From the cell containing the given text, extract its center point as (X, Y) coordinate. 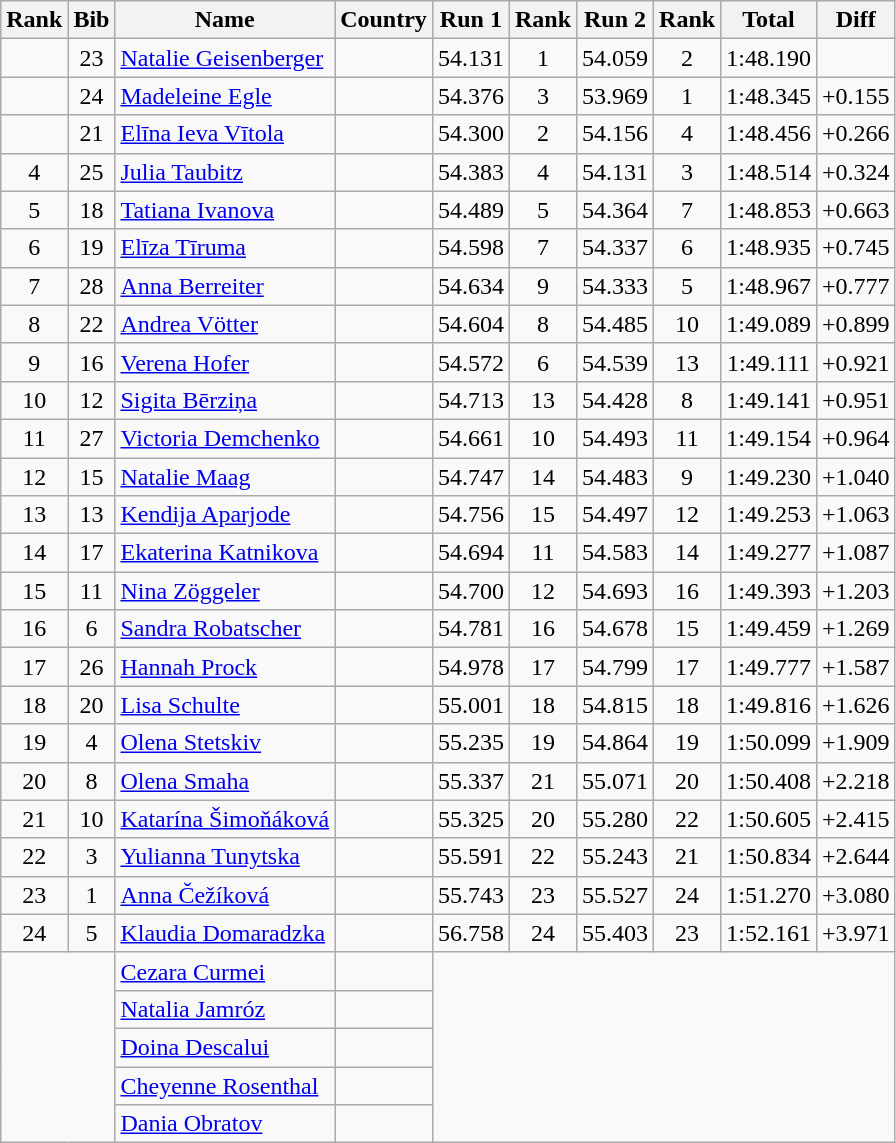
1:49.253 (769, 515)
+1.626 (856, 705)
54.799 (616, 667)
55.527 (616, 895)
1:50.099 (769, 743)
Anna Čežíková (225, 895)
Dania Obratov (225, 1124)
54.693 (616, 591)
54.756 (470, 515)
54.572 (470, 362)
+2.218 (856, 781)
54.583 (616, 553)
Country (384, 20)
54.661 (470, 438)
1:49.111 (769, 362)
+0.745 (856, 248)
+0.964 (856, 438)
Cheyenne Rosenthal (225, 1085)
+0.663 (856, 210)
+1.587 (856, 667)
+1.063 (856, 515)
54.497 (616, 515)
1:49.089 (769, 324)
Name (225, 20)
+0.921 (856, 362)
54.678 (616, 629)
+1.909 (856, 743)
1:49.154 (769, 438)
28 (92, 286)
1:49.393 (769, 591)
1:50.834 (769, 857)
1:48.456 (769, 134)
Sigita Bērziņa (225, 400)
54.428 (616, 400)
Run 2 (616, 20)
Madeleine Egle (225, 96)
54.383 (470, 172)
+0.155 (856, 96)
1:49.277 (769, 553)
1:49.230 (769, 477)
1:50.408 (769, 781)
54.634 (470, 286)
+2.415 (856, 819)
55.325 (470, 819)
1:49.459 (769, 629)
Run 1 (470, 20)
Anna Berreiter (225, 286)
54.485 (616, 324)
54.713 (470, 400)
1:48.853 (769, 210)
Klaudia Domaradzka (225, 933)
Elīza Tīruma (225, 248)
Verena Hofer (225, 362)
54.489 (470, 210)
54.978 (470, 667)
55.071 (616, 781)
+0.951 (856, 400)
Ekaterina Katnikova (225, 553)
1:48.967 (769, 286)
54.376 (470, 96)
Doina Descalui (225, 1047)
1:49.141 (769, 400)
54.059 (616, 58)
55.337 (470, 781)
55.591 (470, 857)
1:48.935 (769, 248)
1:50.605 (769, 819)
Lisa Schulte (225, 705)
+0.324 (856, 172)
54.694 (470, 553)
1:49.777 (769, 667)
54.483 (616, 477)
54.598 (470, 248)
Yulianna Tunytska (225, 857)
55.403 (616, 933)
Julia Taubitz (225, 172)
54.364 (616, 210)
1:48.190 (769, 58)
Elīna Ieva Vītola (225, 134)
Bib (92, 20)
Natalie Geisenberger (225, 58)
Hannah Prock (225, 667)
+1.087 (856, 553)
1:49.816 (769, 705)
27 (92, 438)
Total (769, 20)
+3.080 (856, 895)
Nina Zöggeler (225, 591)
Olena Stetskiv (225, 743)
55.235 (470, 743)
54.864 (616, 743)
54.604 (470, 324)
54.493 (616, 438)
Natalie Maag (225, 477)
+2.644 (856, 857)
+0.899 (856, 324)
55.001 (470, 705)
54.815 (616, 705)
25 (92, 172)
+1.269 (856, 629)
Tatiana Ivanova (225, 210)
54.781 (470, 629)
Natalia Jamróz (225, 1009)
26 (92, 667)
Diff (856, 20)
54.337 (616, 248)
55.743 (470, 895)
Olena Smaha (225, 781)
1:51.270 (769, 895)
54.700 (470, 591)
1:52.161 (769, 933)
54.333 (616, 286)
+1.040 (856, 477)
54.539 (616, 362)
+3.971 (856, 933)
Cezara Curmei (225, 971)
56.758 (470, 933)
+0.777 (856, 286)
+1.203 (856, 591)
54.156 (616, 134)
+0.266 (856, 134)
1:48.345 (769, 96)
Victoria Demchenko (225, 438)
54.747 (470, 477)
Andrea Vötter (225, 324)
Kendija Aparjode (225, 515)
55.243 (616, 857)
1:48.514 (769, 172)
53.969 (616, 96)
54.300 (470, 134)
Katarína Šimoňáková (225, 819)
55.280 (616, 819)
Sandra Robatscher (225, 629)
